For the text-containing cell, return its midpoint in [x, y] coordinate format. 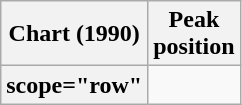
Chart (1990) [74, 34]
scope="row" [74, 85]
Peakposition [194, 34]
